Determine the [x, y] coordinate at the center of the cell enclosing the given text.  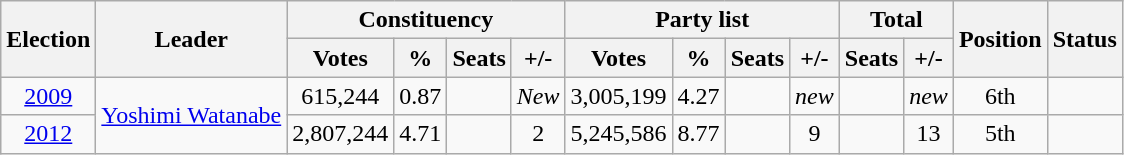
Constituency [426, 20]
8.77 [698, 134]
Party list [702, 20]
Leader [192, 39]
4.71 [420, 134]
5,245,586 [618, 134]
4.27 [698, 96]
3,005,199 [618, 96]
6th [1000, 96]
Total [896, 20]
9 [815, 134]
Position [1000, 39]
2009 [48, 96]
New [538, 96]
2012 [48, 134]
2,807,244 [340, 134]
0.87 [420, 96]
Yoshimi Watanabe [192, 115]
5th [1000, 134]
2 [538, 134]
Status [1084, 39]
615,244 [340, 96]
Election [48, 39]
13 [929, 134]
